Determine the (x, y) coordinate at the center of the cell enclosing the given text.  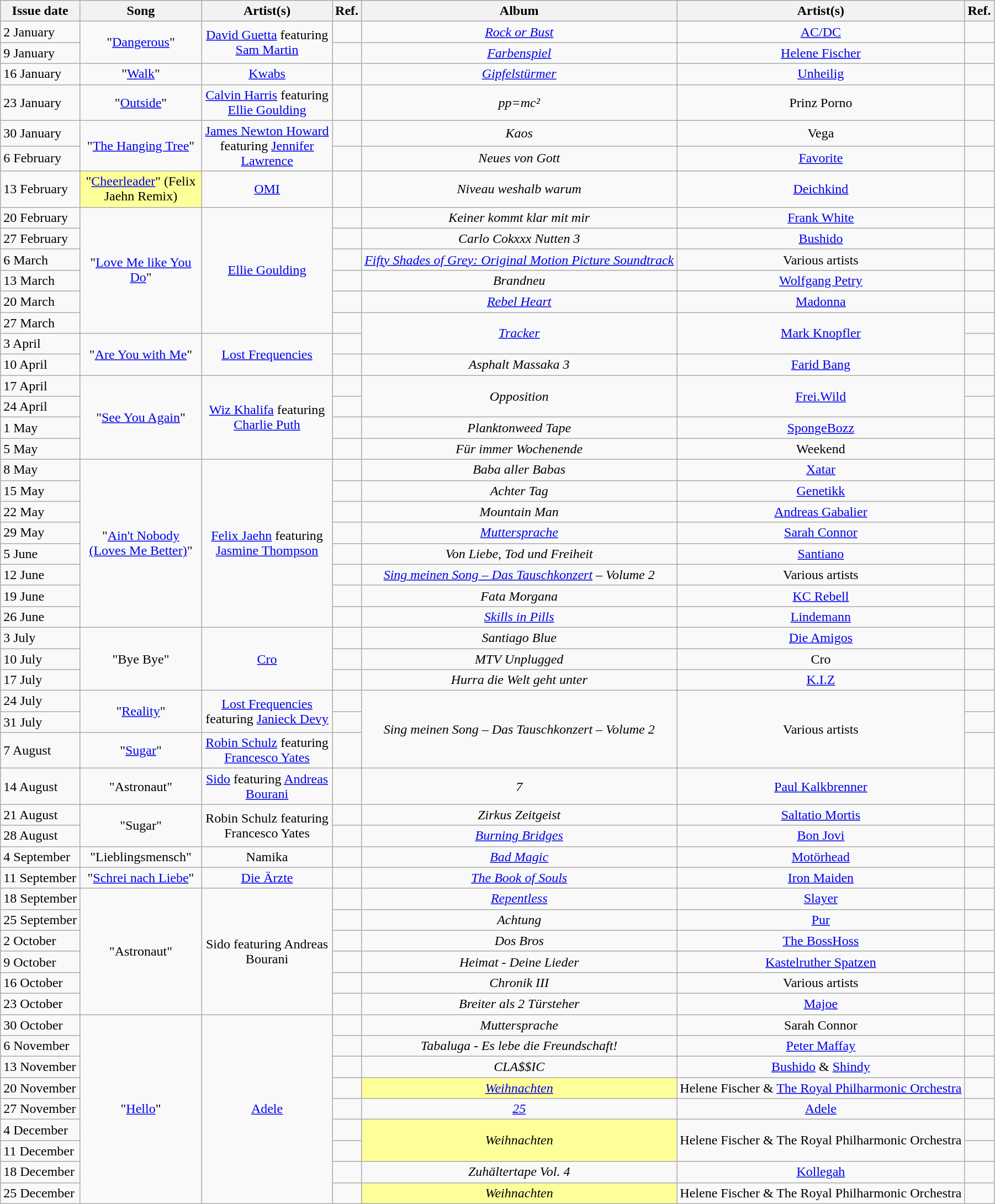
Brandneu (519, 280)
"See You Again" (140, 417)
Andreas Gabalier (821, 512)
Lost Frequencies featuring Janieck Devy (267, 712)
12 June (40, 575)
Fata Morgana (519, 596)
Frank White (821, 218)
11 September (40, 878)
"Dangerous" (140, 43)
Burning Bridges (519, 836)
Unheilig (821, 74)
3 April (40, 344)
31 July (40, 722)
27 February (40, 238)
Chronik III (519, 983)
Deichkind (821, 189)
AC/DC (821, 32)
20 February (40, 218)
25 (519, 1109)
30 October (40, 1025)
25 September (40, 920)
Breiter als 2 Türsteher (519, 1004)
"Hello" (140, 1110)
Song (140, 11)
pp=mc² (519, 103)
Majoe (821, 1004)
Album (519, 11)
Favorite (821, 158)
18 September (40, 899)
Opposition (519, 396)
Motörhead (821, 857)
Paul Kalkbrenner (821, 786)
Gipfelstürmer (519, 74)
2 January (40, 32)
Farid Bang (821, 365)
Baba aller Babas (519, 470)
Kaos (519, 133)
The Book of Souls (519, 878)
Niveau weshalb warum (519, 189)
11 December (40, 1151)
Felix Jaehn featuring Jasmine Thompson (267, 543)
James Newton Howard featuring Jennifer Lawrence (267, 146)
4 September (40, 857)
Namika (267, 857)
"Reality" (140, 712)
Wiz Khalifa featuring Charlie Puth (267, 417)
Fifty Shades of Grey: Original Motion Picture Soundtrack (519, 259)
Peter Maffay (821, 1046)
Farbenspiel (519, 53)
7 August (40, 751)
MTV Unplugged (519, 659)
Zuhältertape Vol. 4 (519, 1172)
Mountain Man (519, 512)
Vega (821, 133)
Die Ärzte (267, 878)
Kollegah (821, 1172)
Kastelruther Spatzen (821, 962)
SpongeBozz (821, 428)
24 July (40, 701)
Ellie Goulding (267, 270)
27 March (40, 323)
7 (519, 786)
Die Amigos (821, 638)
Dos Bros (519, 941)
"Love Me like You Do" (140, 270)
Skills in Pills (519, 617)
Heimat - Deine Lieder (519, 962)
18 December (40, 1172)
9 January (40, 53)
15 May (40, 491)
Wolfgang Petry (821, 280)
"Schrei nach Liebe" (140, 878)
10 April (40, 365)
"Bye Bye" (140, 659)
Achtung (519, 920)
Weekend (821, 449)
OMI (267, 189)
13 March (40, 280)
Frei.Wild (821, 396)
Hurra die Welt geht unter (519, 680)
29 May (40, 533)
16 January (40, 74)
17 July (40, 680)
20 March (40, 301)
10 July (40, 659)
4 December (40, 1130)
Rock or Bust (519, 32)
14 August (40, 786)
26 June (40, 617)
"The Hanging Tree" (140, 146)
"Outside" (140, 103)
David Guetta featuring Sam Martin (267, 43)
19 June (40, 596)
13 November (40, 1067)
Planktonweed Tape (519, 428)
Santiano (821, 554)
17 April (40, 386)
Issue date (40, 11)
Zirkus Zeitgeist (519, 815)
Saltatio Mortis (821, 815)
30 January (40, 133)
Bushido & Shindy (821, 1067)
"Ain't Nobody (Loves Me Better)" (140, 543)
2 October (40, 941)
Bon Jovi (821, 836)
Keiner kommt klar mit mir (519, 218)
8 May (40, 470)
Pur (821, 920)
13 February (40, 189)
9 October (40, 962)
25 December (40, 1193)
"Are You with Me" (140, 354)
Helene Fischer (821, 53)
Calvin Harris featuring Ellie Goulding (267, 103)
"Walk" (140, 74)
Madonna (821, 301)
Repentless (519, 899)
23 October (40, 1004)
"Cheerleader" (Felix Jaehn Remix) (140, 189)
Prinz Porno (821, 103)
6 March (40, 259)
Kwabs (267, 74)
Tracker (519, 333)
24 April (40, 407)
KC Rebell (821, 596)
27 November (40, 1109)
Santiago Blue (519, 638)
CLA$$IC (519, 1067)
22 May (40, 512)
16 October (40, 983)
Tabaluga - Es lebe die Freundschaft! (519, 1046)
Bushido (821, 238)
23 January (40, 103)
6 November (40, 1046)
Lindemann (821, 617)
Slayer (821, 899)
K.I.Z (821, 680)
1 May (40, 428)
3 July (40, 638)
Genetikk (821, 491)
21 August (40, 815)
Neues von Gott (519, 158)
Bad Magic (519, 857)
5 May (40, 449)
Von Liebe, Tod und Freiheit (519, 554)
Asphalt Massaka 3 (519, 365)
Lost Frequencies (267, 354)
Für immer Wochenende (519, 449)
Achter Tag (519, 491)
Carlo Cokxxx Nutten 3 (519, 238)
20 November (40, 1088)
Rebel Heart (519, 301)
"Lieblingsmensch" (140, 857)
The BossHoss (821, 941)
Mark Knopfler (821, 333)
6 February (40, 158)
5 June (40, 554)
Iron Maiden (821, 878)
Xatar (821, 470)
28 August (40, 836)
